Pinpoint the cell where the given text exists, returning its (X, Y) midpoint coordinate. 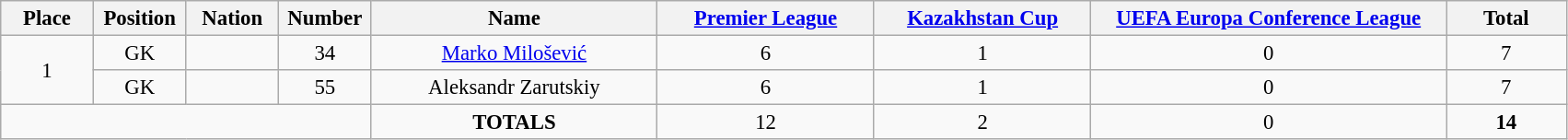
Aleksandr Zarutskiy (514, 87)
Position (140, 18)
Nation (232, 18)
Marko Milošević (514, 53)
14 (1506, 122)
Kazakhstan Cup (982, 18)
Premier League (766, 18)
Total (1506, 18)
2 (982, 122)
Place (48, 18)
Name (514, 18)
Number (326, 18)
12 (766, 122)
UEFA Europa Conference League (1269, 18)
55 (326, 87)
34 (326, 53)
TOTALS (514, 122)
